Provide the [x, y] coordinate of the cell's center where the given text is located.  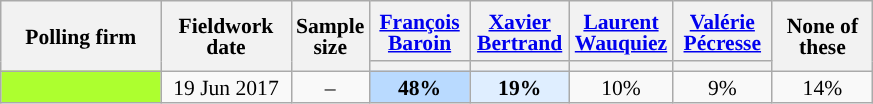
Xavier Bertrand [520, 31]
Polling firm [81, 36]
19 Jun 2017 [226, 86]
Valérie Pécresse [722, 31]
9% [722, 86]
None of these [822, 36]
48% [419, 86]
Fieldwork date [226, 36]
Laurent Wauquiez [621, 31]
– [330, 86]
10% [621, 86]
François Baroin [419, 31]
Samplesize [330, 36]
19% [520, 86]
14% [822, 86]
